Find where the given text appears and provide that cell's center as (X, Y) coordinate. 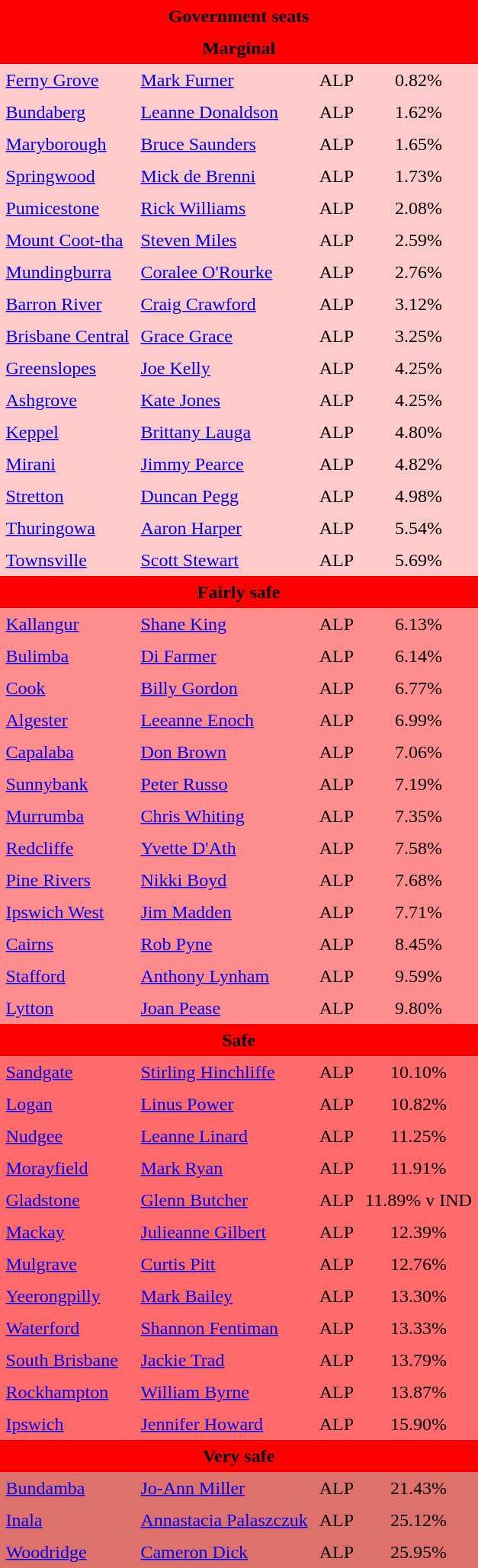
Ipswich (67, 1425)
6.13% (419, 625)
11.25% (419, 1137)
4.80% (419, 433)
Chris Whiting (224, 817)
Bruce Saunders (224, 145)
Joan Pease (224, 1009)
Julieanne Gilbert (224, 1233)
Coralee O'Rourke (224, 273)
4.98% (419, 497)
Sunnybank (67, 785)
9.59% (419, 977)
Leanne Linard (224, 1137)
Lytton (67, 1009)
Annastacia Palaszczuk (224, 1521)
10.10% (419, 1073)
Steven Miles (224, 241)
7.19% (419, 785)
Marginal (239, 49)
Don Brown (224, 753)
Kallangur (67, 625)
Mulgrave (67, 1265)
Jackie Trad (224, 1361)
Jim Madden (224, 913)
Algester (67, 721)
Mick de Brenni (224, 177)
2.76% (419, 273)
Waterford (67, 1329)
8.45% (419, 945)
7.58% (419, 849)
Shane King (224, 625)
6.77% (419, 689)
Pine Rivers (67, 881)
2.08% (419, 209)
Townsville (67, 561)
Inala (67, 1521)
Peter Russo (224, 785)
12.39% (419, 1233)
Greenslopes (67, 369)
Linus Power (224, 1105)
13.33% (419, 1329)
Curtis Pitt (224, 1265)
Maryborough (67, 145)
Nudgee (67, 1137)
Scott Stewart (224, 561)
Mackay (67, 1233)
13.87% (419, 1393)
Duncan Pegg (224, 497)
Morayfield (67, 1169)
Rick Williams (224, 209)
Ferny Grove (67, 81)
Leanne Donaldson (224, 113)
Thuringowa (67, 529)
1.62% (419, 113)
11.89% v IND (419, 1201)
Logan (67, 1105)
Stretton (67, 497)
Bundaberg (67, 113)
Yvette D'Ath (224, 849)
0.82% (419, 81)
Mark Bailey (224, 1297)
Jimmy Pearce (224, 465)
Mark Ryan (224, 1169)
3.12% (419, 305)
Bulimba (67, 657)
10.82% (419, 1105)
Brittany Lauga (224, 433)
Stirling Hinchliffe (224, 1073)
7.71% (419, 913)
7.68% (419, 881)
1.73% (419, 177)
Capalaba (67, 753)
Rob Pyne (224, 945)
5.54% (419, 529)
Mirani (67, 465)
13.30% (419, 1297)
Cairns (67, 945)
3.25% (419, 337)
7.06% (419, 753)
15.90% (419, 1425)
Leeanne Enoch (224, 721)
Mark Furner (224, 81)
6.99% (419, 721)
Barron River (67, 305)
Glenn Butcher (224, 1201)
13.79% (419, 1361)
South Brisbane (67, 1361)
Mundingburra (67, 273)
Murrumba (67, 817)
Government seats (239, 17)
Grace Grace (224, 337)
6.14% (419, 657)
11.91% (419, 1169)
21.43% (419, 1489)
Aaron Harper (224, 529)
William Byrne (224, 1393)
Bundamba (67, 1489)
Ipswich West (67, 913)
9.80% (419, 1009)
Jennifer Howard (224, 1425)
25.12% (419, 1521)
Kate Jones (224, 401)
Nikki Boyd (224, 881)
Very safe (239, 1457)
Brisbane Central (67, 337)
Safe (239, 1041)
Pumicestone (67, 209)
Shannon Fentiman (224, 1329)
Mount Coot-tha (67, 241)
Jo-Ann Miller (224, 1489)
Ashgrove (67, 401)
Yeerongpilly (67, 1297)
12.76% (419, 1265)
1.65% (419, 145)
Springwood (67, 177)
Gladstone (67, 1201)
7.35% (419, 817)
Craig Crawford (224, 305)
2.59% (419, 241)
Cook (67, 689)
Redcliffe (67, 849)
5.69% (419, 561)
Stafford (67, 977)
Keppel (67, 433)
Joe Kelly (224, 369)
Di Farmer (224, 657)
Fairly safe (239, 593)
Billy Gordon (224, 689)
4.82% (419, 465)
Rockhampton (67, 1393)
Anthony Lynham (224, 977)
Sandgate (67, 1073)
